For the text-containing cell, return its midpoint in [x, y] coordinate format. 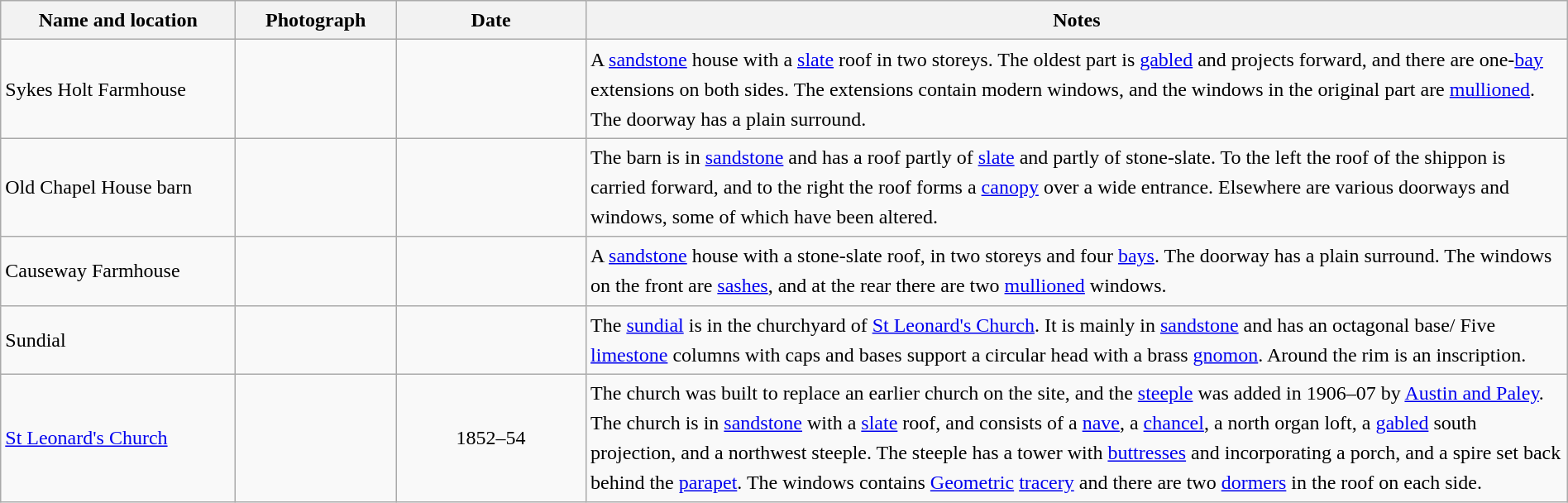
Old Chapel House barn [118, 187]
Photograph [316, 20]
Sykes Holt Farmhouse [118, 89]
Notes [1077, 20]
Causeway Farmhouse [118, 271]
Sundial [118, 339]
St Leonard's Church [118, 438]
Date [491, 20]
Name and location [118, 20]
1852–54 [491, 438]
